Capture the cell that displays the provided text and extract its (x, y) central coordinate. 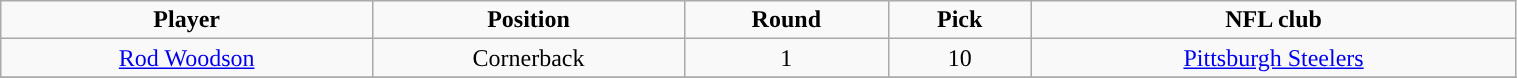
NFL club (1274, 20)
Round (786, 20)
Cornerback (529, 58)
10 (960, 58)
Rod Woodson (187, 58)
Pick (960, 20)
1 (786, 58)
Player (187, 20)
Pittsburgh Steelers (1274, 58)
Position (529, 20)
